Extract the (x, y) coordinate from the center of the cell holding the provided text.  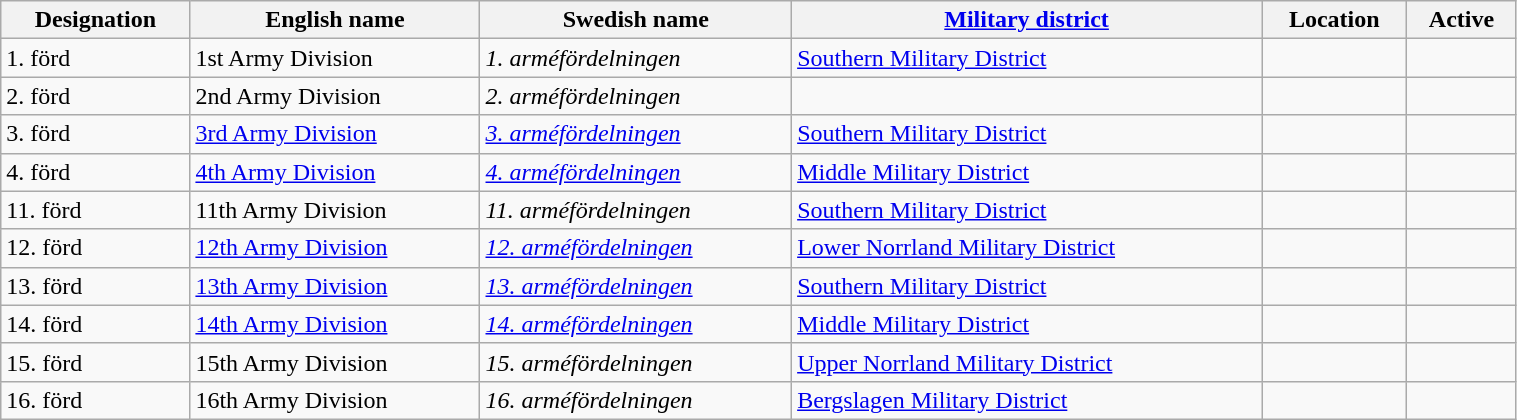
1. förd (96, 58)
Military district (1027, 20)
12. arméfördelningen (636, 248)
Location (1334, 20)
1. arméfördelningen (636, 58)
16th Army Division (335, 400)
3. arméfördelningen (636, 134)
4th Army Division (335, 172)
14. arméfördelningen (636, 324)
13. arméfördelningen (636, 286)
11. förd (96, 210)
4. arméfördelningen (636, 172)
Lower Norrland Military District (1027, 248)
14. förd (96, 324)
3. förd (96, 134)
2. arméfördelningen (636, 96)
Designation (96, 20)
1st Army Division (335, 58)
15. förd (96, 362)
16. förd (96, 400)
Upper Norrland Military District (1027, 362)
Swedish name (636, 20)
Active (1462, 20)
14th Army Division (335, 324)
12. förd (96, 248)
English name (335, 20)
11. arméfördelningen (636, 210)
2nd Army Division (335, 96)
16. arméfördelningen (636, 400)
2. förd (96, 96)
11th Army Division (335, 210)
4. förd (96, 172)
15. arméfördelningen (636, 362)
12th Army Division (335, 248)
15th Army Division (335, 362)
13. förd (96, 286)
Bergslagen Military District (1027, 400)
3rd Army Division (335, 134)
13th Army Division (335, 286)
